From the cell containing the given text, extract its center point as [x, y] coordinate. 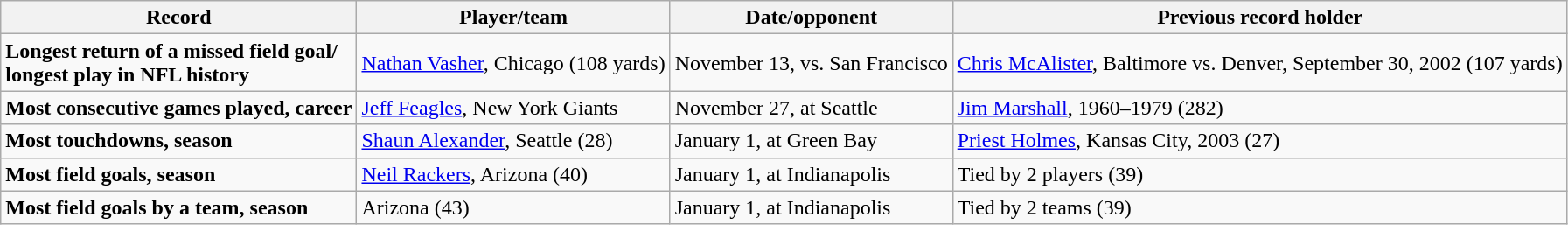
Nathan Vasher, Chicago (108 yards) [513, 63]
Priest Holmes, Kansas City, 2003 (27) [1259, 141]
Chris McAlister, Baltimore vs. Denver, September 30, 2002 (107 yards) [1259, 63]
Most consecutive games played, career [178, 108]
Longest return of a missed field goal/longest play in NFL history [178, 63]
Arizona (43) [513, 207]
Neil Rackers, Arizona (40) [513, 174]
Player/team [513, 18]
January 1, at Green Bay [812, 141]
Most touchdowns, season [178, 141]
November 27, at Seattle [812, 108]
Date/opponent [812, 18]
Jim Marshall, 1960–1979 (282) [1259, 108]
Most field goals by a team, season [178, 207]
Shaun Alexander, Seattle (28) [513, 141]
Tied by 2 teams (39) [1259, 207]
Previous record holder [1259, 18]
November 13, vs. San Francisco [812, 63]
Tied by 2 players (39) [1259, 174]
Jeff Feagles, New York Giants [513, 108]
Most field goals, season [178, 174]
Record [178, 18]
